Determine the (X, Y) coordinate at the center of the cell enclosing the given text.  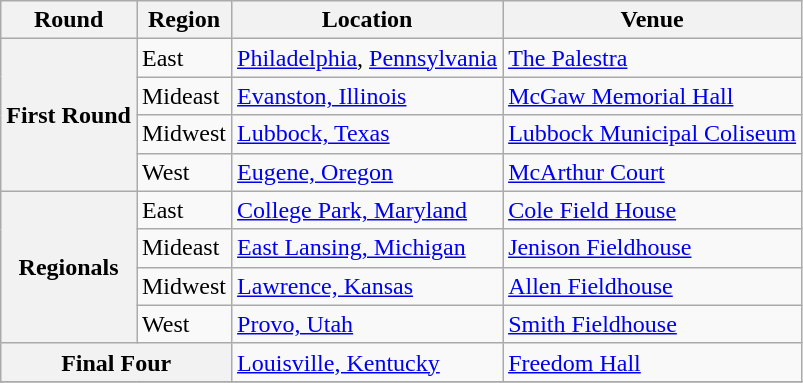
Provo, Utah (368, 324)
Smith Fieldhouse (652, 324)
Freedom Hall (652, 362)
Location (368, 20)
McArthur Court (652, 172)
Region (184, 20)
Round (69, 20)
Eugene, Oregon (368, 172)
First Round (69, 115)
McGaw Memorial Hall (652, 96)
Lubbock, Texas (368, 134)
Cole Field House (652, 210)
Venue (652, 20)
College Park, Maryland (368, 210)
The Palestra (652, 58)
Louisville, Kentucky (368, 362)
Regionals (69, 267)
Evanston, Illinois (368, 96)
Lawrence, Kansas (368, 286)
Philadelphia, Pennsylvania (368, 58)
Final Four (116, 362)
Lubbock Municipal Coliseum (652, 134)
East Lansing, Michigan (368, 248)
Jenison Fieldhouse (652, 248)
Allen Fieldhouse (652, 286)
